Pinpoint the cell where the given text exists, returning its (X, Y) midpoint coordinate. 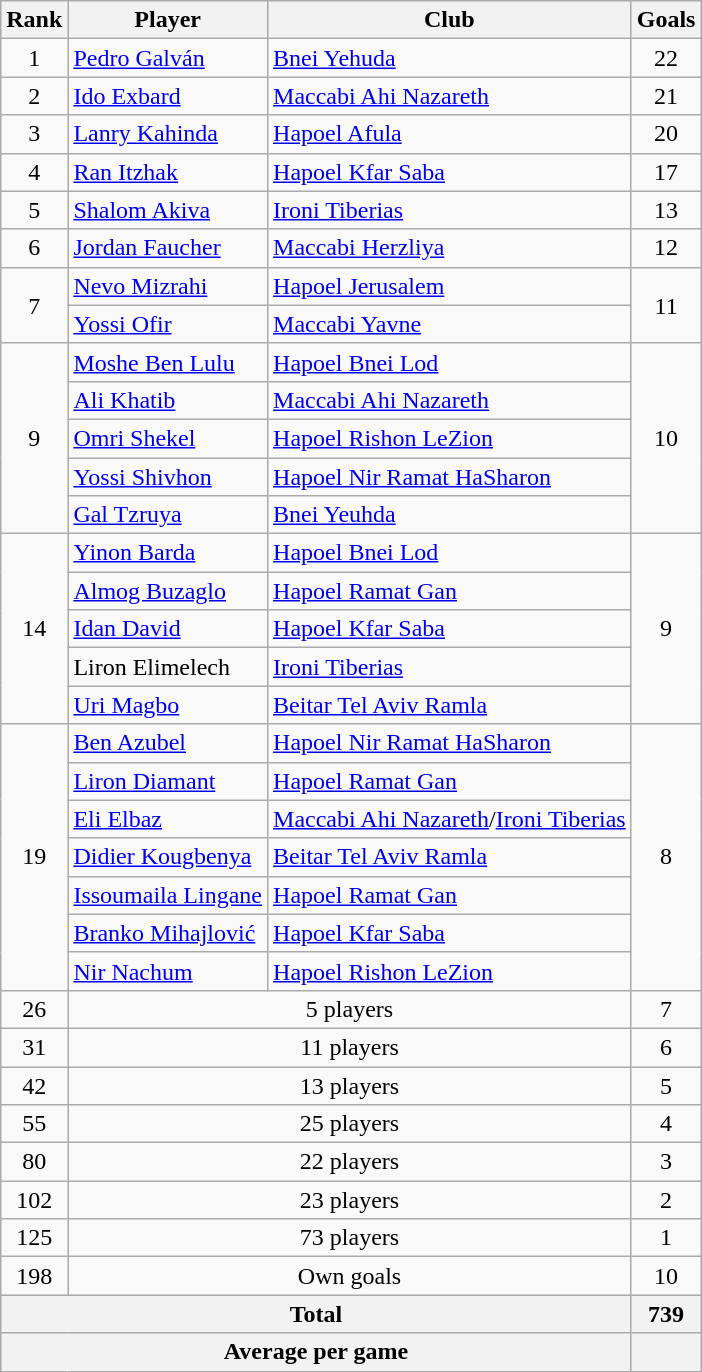
102 (34, 1200)
Yossi Shivhon (168, 477)
739 (666, 1314)
Jordan Faucher (168, 248)
Uri Magbo (168, 705)
Ran Itzhak (168, 172)
Nevo Mizrahi (168, 286)
26 (34, 1009)
Ben Azubel (168, 743)
19 (34, 857)
Ali Khatib (168, 400)
20 (666, 134)
Issoumaila Lingane (168, 895)
Liron Elimelech (168, 667)
Nir Nachum (168, 971)
21 (666, 96)
22 (666, 58)
Own goals (350, 1276)
14 (34, 629)
Eli Elbaz (168, 819)
Shalom Akiva (168, 210)
55 (34, 1124)
Moshe Ben Lulu (168, 362)
12 (666, 248)
Average per game (316, 1352)
Omri Shekel (168, 438)
11 (666, 305)
42 (34, 1085)
Didier Kougbenya (168, 857)
Lanry Kahinda (168, 134)
Total (316, 1314)
73 players (350, 1238)
Branko Mihajlović (168, 933)
Player (168, 20)
5 players (350, 1009)
17 (666, 172)
Club (450, 20)
22 players (350, 1162)
Maccabi Herzliya (450, 248)
Yinon Barda (168, 553)
Hapoel Jerusalem (450, 286)
Pedro Galván (168, 58)
25 players (350, 1124)
23 players (350, 1200)
Ido Exbard (168, 96)
Goals (666, 20)
13 players (350, 1085)
80 (34, 1162)
Maccabi Ahi Nazareth/Ironi Tiberias (450, 819)
Liron Diamant (168, 781)
31 (34, 1047)
Yossi Ofir (168, 324)
11 players (350, 1047)
Bnei Yehuda (450, 58)
Bnei Yeuhda (450, 515)
Idan David (168, 629)
Rank (34, 20)
198 (34, 1276)
8 (666, 857)
125 (34, 1238)
13 (666, 210)
Hapoel Afula (450, 134)
Gal Tzruya (168, 515)
Maccabi Yavne (450, 324)
Almog Buzaglo (168, 591)
